Provide the (X, Y) coordinate of the cell's center where the given text is located.  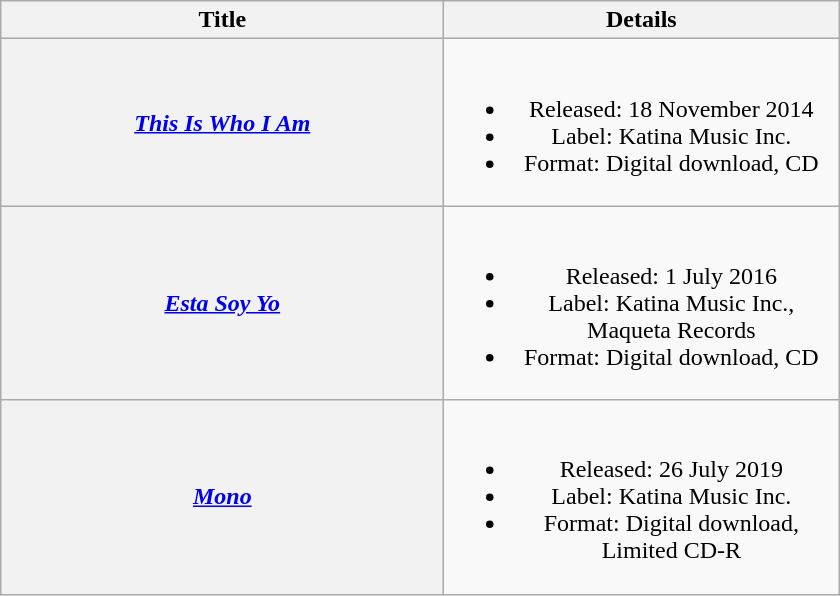
Title (222, 20)
Released: 1 July 2016Label: Katina Music Inc., Maqueta RecordsFormat: Digital download, CD (642, 303)
Mono (222, 497)
This Is Who I Am (222, 122)
Released: 26 July 2019Label: Katina Music Inc.Format: Digital download, Limited CD-R (642, 497)
Details (642, 20)
Released: 18 November 2014Label: Katina Music Inc.Format: Digital download, CD (642, 122)
Esta Soy Yo (222, 303)
